Return (X, Y) of the center of cell containing provided text 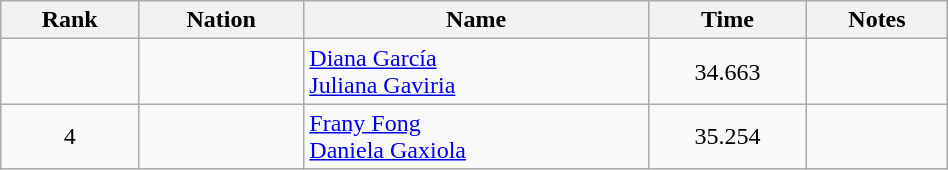
Diana GarcíaJuliana Gaviria (476, 72)
Name (476, 20)
4 (70, 136)
34.663 (727, 72)
Rank (70, 20)
Nation (222, 20)
Notes (878, 20)
Frany FongDaniela Gaxiola (476, 136)
Time (727, 20)
35.254 (727, 136)
